Capture the cell that displays the provided text and extract its (X, Y) central coordinate. 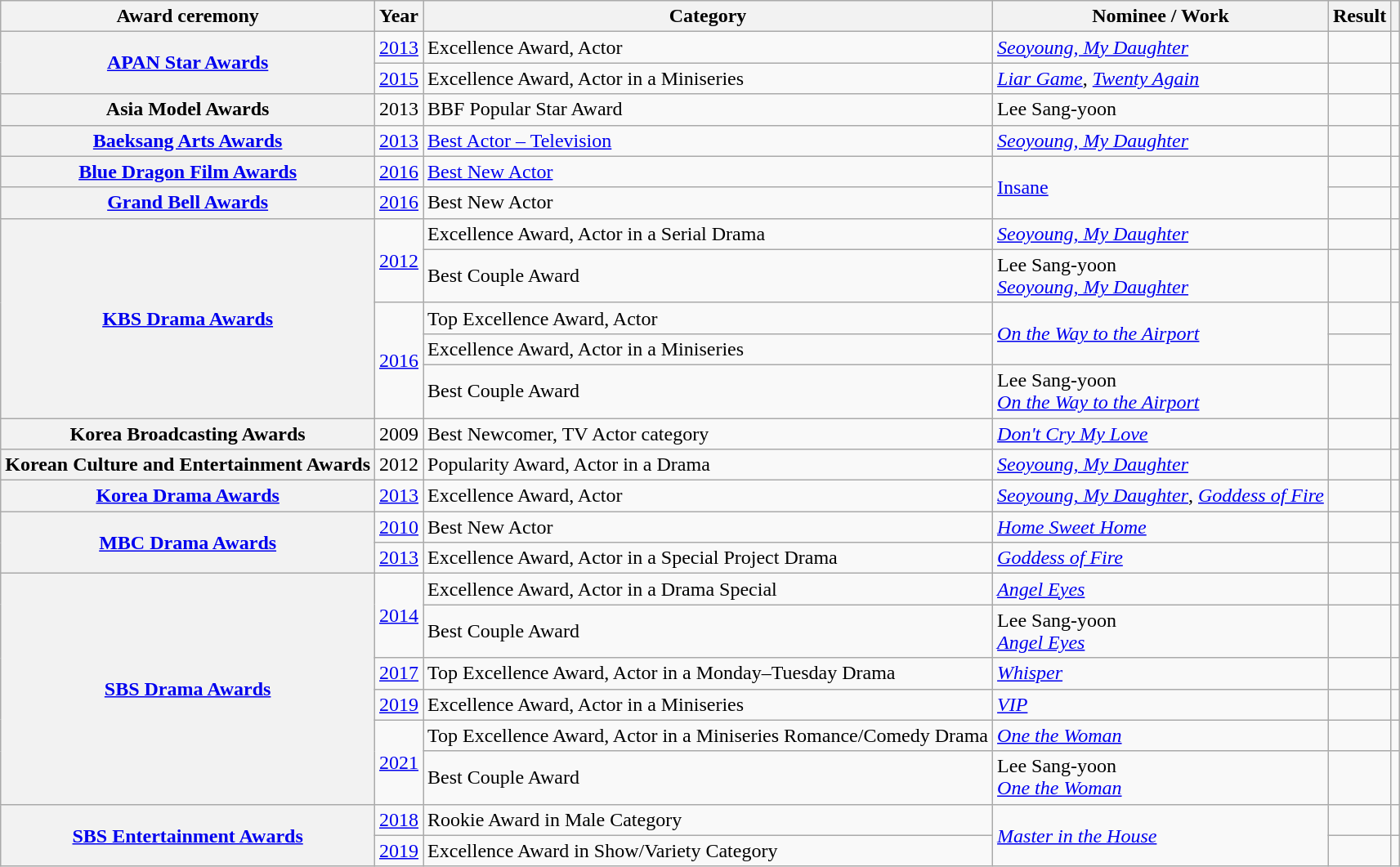
Master in the House (1161, 835)
Home Sweet Home (1161, 527)
On the Way to the Airport (1161, 333)
Angel Eyes (1161, 589)
One the Woman (1161, 735)
SBS Entertainment Awards (188, 835)
Lee Sang-yoon On the Way to the Airport (1161, 391)
Result (1359, 16)
Don't Cry My Love (1161, 434)
Year (399, 16)
Best Actor – Television (708, 141)
Blue Dragon Film Awards (188, 172)
Top Excellence Award, Actor in a Monday–Tuesday Drama (708, 673)
Nominee / Work (1161, 16)
Excellence Award, Actor in a Serial Drama (708, 234)
Korea Drama Awards (188, 496)
Korean Culture and Entertainment Awards (188, 465)
2009 (399, 434)
Lee Sang-yoon One the Woman (1161, 778)
KBS Drama Awards (188, 318)
Best Newcomer, TV Actor category (708, 434)
Excellence Award, Actor in a Special Project Drama (708, 558)
Rookie Award in Male Category (708, 820)
Category (708, 16)
2018 (399, 820)
Top Excellence Award, Actor in a Miniseries Romance/Comedy Drama (708, 735)
Grand Bell Awards (188, 203)
Top Excellence Award, Actor (708, 318)
MBC Drama Awards (188, 543)
Seoyoung, My Daughter, Goddess of Fire (1161, 496)
Excellence Award in Show/Variety Category (708, 851)
Asia Model Awards (188, 109)
Excellence Award, Actor in a Drama Special (708, 589)
Award ceremony (188, 16)
VIP (1161, 704)
Goddess of Fire (1161, 558)
Popularity Award, Actor in a Drama (708, 465)
APAN Star Awards (188, 63)
2021 (399, 762)
Korea Broadcasting Awards (188, 434)
2015 (399, 78)
2014 (399, 616)
Baeksang Arts Awards (188, 141)
Whisper (1161, 673)
Insane (1161, 187)
SBS Drama Awards (188, 689)
Lee Sang-yoon Angel Eyes (1161, 631)
Lee Sang-yoon (1161, 109)
2010 (399, 527)
2017 (399, 673)
BBF Popular Star Award (708, 109)
Lee Sang-yoon Seoyoung, My Daughter (1161, 276)
Liar Game, Twenty Again (1161, 78)
